Extract the (x, y) coordinate from the center of the cell holding the provided text.  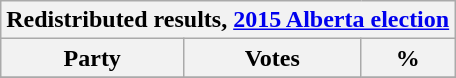
Votes (272, 58)
Party (92, 58)
Redistributed results, 2015 Alberta election (228, 20)
% (408, 58)
